From the cell containing the given text, extract its center point as (X, Y) coordinate. 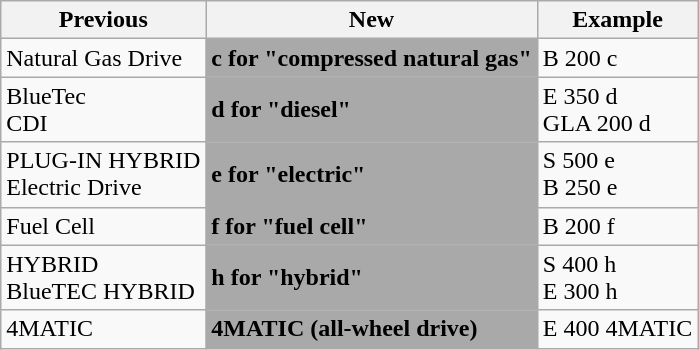
d for "diesel" (372, 110)
BlueTecCDI (104, 110)
h for "hybrid" (372, 278)
PLUG-IN HYBRIDElectric Drive (104, 174)
c for "compressed natural gas" (372, 58)
Example (617, 20)
4MATIC (104, 329)
HYBRIDBlueTEC HYBRID (104, 278)
E 400 4MATIC (617, 329)
B 200 c (617, 58)
E 350 dGLA 200 d (617, 110)
B 200 f (617, 226)
e for "electric" (372, 174)
4MATIC (all-wheel drive) (372, 329)
f for "fuel cell" (372, 226)
Fuel Cell (104, 226)
New (372, 20)
Previous (104, 20)
S 500 eB 250 e (617, 174)
S 400 hE 300 h (617, 278)
Natural Gas Drive (104, 58)
